Detect which cell encompasses the target text, then output its (x, y) center coordinate. 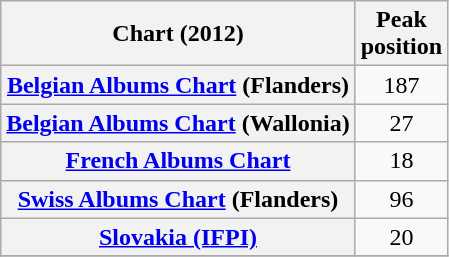
18 (401, 161)
Belgian Albums Chart (Flanders) (178, 85)
Belgian Albums Chart (Wallonia) (178, 123)
Peakposition (401, 34)
27 (401, 123)
Chart (2012) (178, 34)
20 (401, 237)
Slovakia (IFPI) (178, 237)
Swiss Albums Chart (Flanders) (178, 199)
96 (401, 199)
187 (401, 85)
French Albums Chart (178, 161)
